Return (X, Y) of the center of cell containing provided text 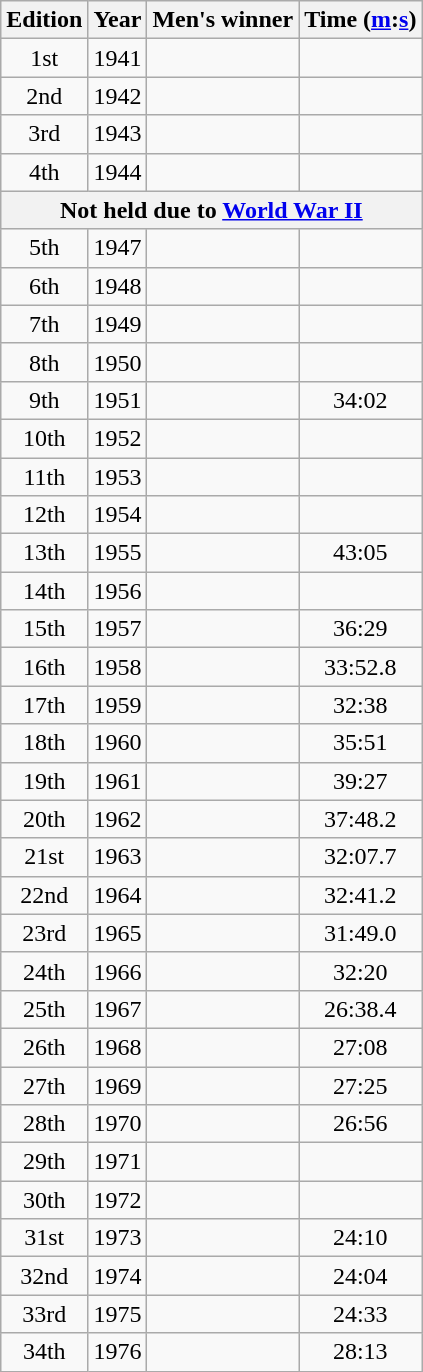
1941 (118, 58)
15th (44, 629)
34th (44, 1352)
10th (44, 438)
1955 (118, 553)
Not held due to World War II (212, 210)
33rd (44, 1314)
26:38.4 (360, 1009)
23rd (44, 933)
27th (44, 1085)
33:52.8 (360, 667)
1957 (118, 629)
1975 (118, 1314)
28th (44, 1124)
18th (44, 743)
1942 (118, 96)
32:07.7 (360, 857)
1969 (118, 1085)
26:56 (360, 1124)
24:10 (360, 1238)
1973 (118, 1238)
1964 (118, 895)
1948 (118, 286)
1952 (118, 438)
28:13 (360, 1352)
1950 (118, 362)
27:25 (360, 1085)
13th (44, 553)
7th (44, 324)
6th (44, 286)
24:04 (360, 1276)
24th (44, 971)
35:51 (360, 743)
2nd (44, 96)
1965 (118, 933)
1944 (118, 172)
1974 (118, 1276)
1972 (118, 1200)
1956 (118, 591)
1962 (118, 819)
32:41.2 (360, 895)
3rd (44, 134)
1963 (118, 857)
12th (44, 515)
1970 (118, 1124)
1947 (118, 248)
1953 (118, 477)
1951 (118, 400)
34:02 (360, 400)
1954 (118, 515)
1958 (118, 667)
37:48.2 (360, 819)
1961 (118, 781)
Time (m:s) (360, 20)
11th (44, 477)
Edition (44, 20)
20th (44, 819)
43:05 (360, 553)
25th (44, 1009)
29th (44, 1162)
1960 (118, 743)
1959 (118, 705)
22nd (44, 895)
31:49.0 (360, 933)
1971 (118, 1162)
32:38 (360, 705)
16th (44, 667)
4th (44, 172)
27:08 (360, 1047)
1949 (118, 324)
39:27 (360, 781)
14th (44, 591)
Year (118, 20)
5th (44, 248)
Men's winner (223, 20)
32:20 (360, 971)
17th (44, 705)
24:33 (360, 1314)
31st (44, 1238)
1976 (118, 1352)
19th (44, 781)
1943 (118, 134)
30th (44, 1200)
36:29 (360, 629)
32nd (44, 1276)
21st (44, 857)
1967 (118, 1009)
1968 (118, 1047)
8th (44, 362)
1st (44, 58)
26th (44, 1047)
9th (44, 400)
1966 (118, 971)
